Extract the (x, y) coordinate from the center of the cell holding the provided text.  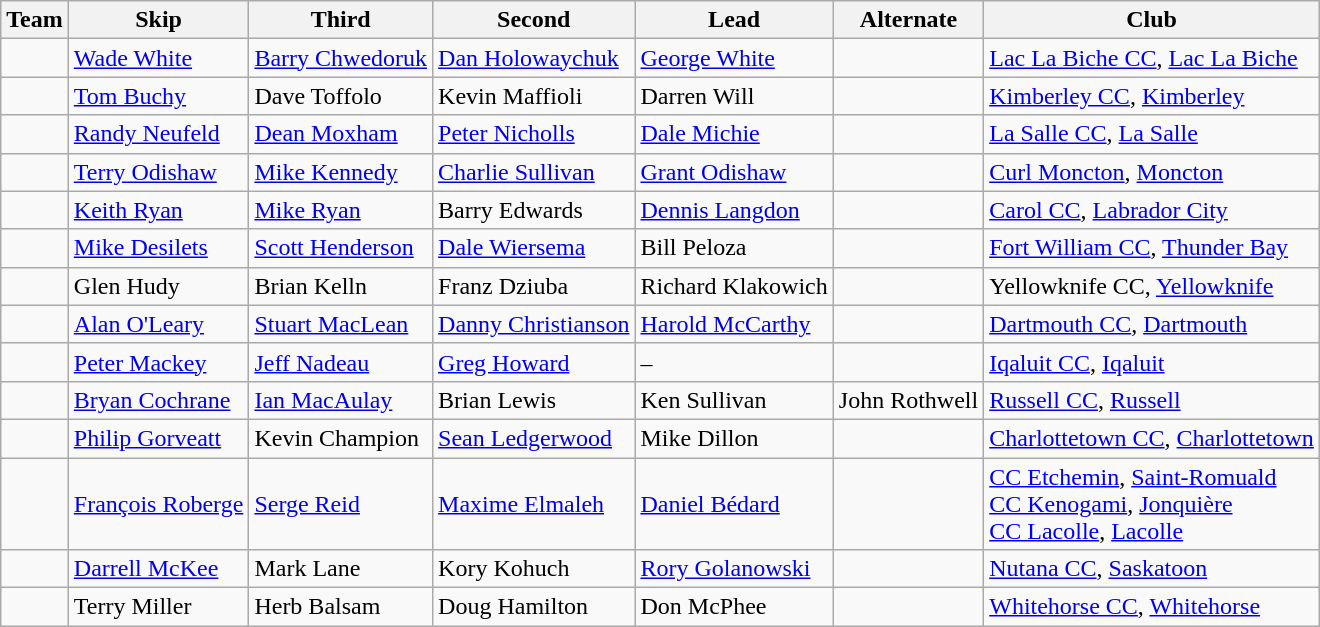
Mike Dillon (734, 438)
Randy Neufeld (158, 134)
Bryan Cochrane (158, 400)
Iqaluit CC, Iqaluit (1152, 362)
Stuart MacLean (341, 324)
Peter Mackey (158, 362)
John Rothwell (908, 400)
Harold McCarthy (734, 324)
Grant Odishaw (734, 172)
Kevin Maffioli (534, 96)
Whitehorse CC, Whitehorse (1152, 607)
Skip (158, 20)
Kory Kohuch (534, 569)
Terry Miller (158, 607)
Yellowknife CC, Yellowknife (1152, 286)
Terry Odishaw (158, 172)
Kevin Champion (341, 438)
Maxime Elmaleh (534, 504)
Sean Ledgerwood (534, 438)
Dale Wiersema (534, 248)
Dale Michie (734, 134)
Doug Hamilton (534, 607)
Second (534, 20)
George White (734, 58)
Lead (734, 20)
Mike Desilets (158, 248)
Lac La Biche CC, Lac La Biche (1152, 58)
Herb Balsam (341, 607)
Russell CC, Russell (1152, 400)
CC Etchemin, Saint-Romuald CC Kenogami, Jonquière CC Lacolle, Lacolle (1152, 504)
La Salle CC, La Salle (1152, 134)
Club (1152, 20)
Daniel Bédard (734, 504)
Mike Ryan (341, 210)
Barry Chwedoruk (341, 58)
Fort William CC, Thunder Bay (1152, 248)
François Roberge (158, 504)
Charlottetown CC, Charlottetown (1152, 438)
Scott Henderson (341, 248)
Dartmouth CC, Dartmouth (1152, 324)
Danny Christianson (534, 324)
Wade White (158, 58)
– (734, 362)
Mark Lane (341, 569)
Alternate (908, 20)
Dennis Langdon (734, 210)
Ken Sullivan (734, 400)
Curl Moncton, Moncton (1152, 172)
Darren Will (734, 96)
Keith Ryan (158, 210)
Tom Buchy (158, 96)
Jeff Nadeau (341, 362)
Mike Kennedy (341, 172)
Dave Toffolo (341, 96)
Glen Hudy (158, 286)
Peter Nicholls (534, 134)
Dean Moxham (341, 134)
Barry Edwards (534, 210)
Nutana CC, Saskatoon (1152, 569)
Dan Holowaychuk (534, 58)
Team (35, 20)
Franz Dziuba (534, 286)
Don McPhee (734, 607)
Darrell McKee (158, 569)
Brian Lewis (534, 400)
Rory Golanowski (734, 569)
Charlie Sullivan (534, 172)
Third (341, 20)
Kimberley CC, Kimberley (1152, 96)
Richard Klakowich (734, 286)
Carol CC, Labrador City (1152, 210)
Serge Reid (341, 504)
Ian MacAulay (341, 400)
Brian Kelln (341, 286)
Alan O'Leary (158, 324)
Greg Howard (534, 362)
Bill Peloza (734, 248)
Philip Gorveatt (158, 438)
